Return [x, y] of the center of cell containing provided text 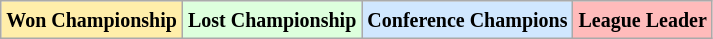
Lost Championship [272, 20]
Conference Champions [468, 20]
League Leader [642, 20]
Won Championship [92, 20]
